Locate the cell with the specified text and output its [x, y] center coordinate. 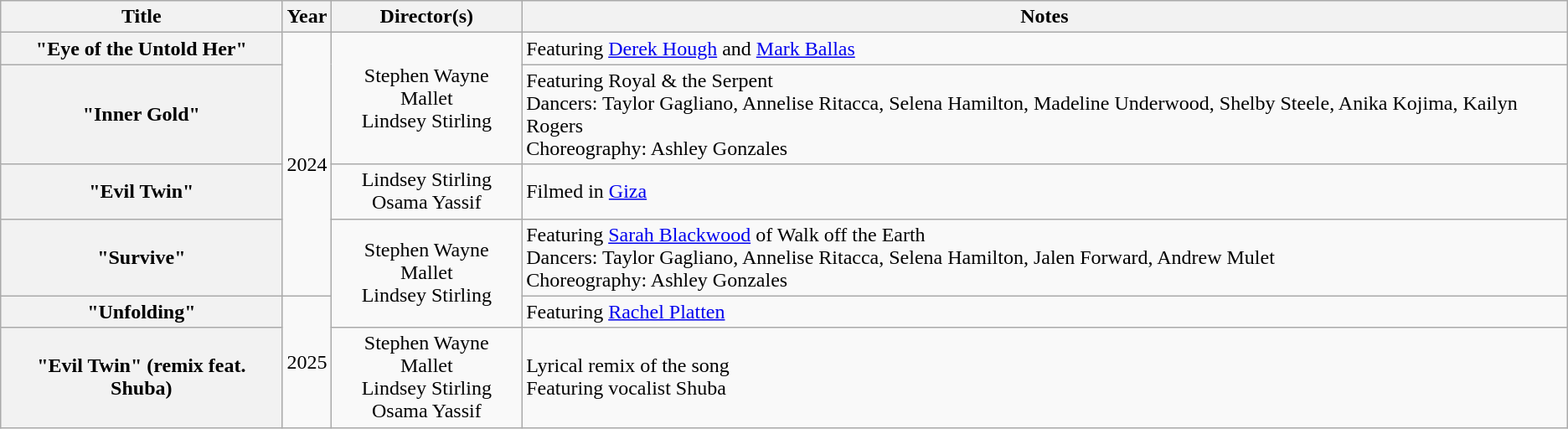
2025 [307, 362]
2024 [307, 164]
"Evil Twin" (remix feat. Shuba) [142, 377]
Featuring Rachel Platten [1045, 312]
Featuring Derek Hough and Mark Ballas [1045, 49]
"Unfolding" [142, 312]
Stephen Wayne MalletLindsey StirlingOsama Yassif [427, 377]
Lindsey StirlingOsama Yassif [427, 191]
"Evil Twin" [142, 191]
"Inner Gold" [142, 114]
Filmed in Giza [1045, 191]
Lyrical remix of the songFeaturing vocalist Shuba [1045, 377]
Title [142, 17]
"Eye of the Untold Her" [142, 49]
Year [307, 17]
Director(s) [427, 17]
"Survive" [142, 257]
Notes [1045, 17]
